Find where the given text appears and provide that cell's center as (x, y) coordinate. 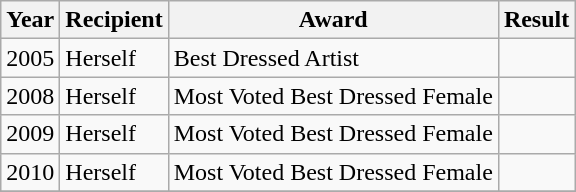
2005 (30, 58)
Result (536, 20)
Best Dressed Artist (333, 58)
2010 (30, 172)
2008 (30, 96)
Award (333, 20)
Recipient (114, 20)
2009 (30, 134)
Year (30, 20)
